Scan for the cell matching the given text and deliver its [x, y] coordinate at center. 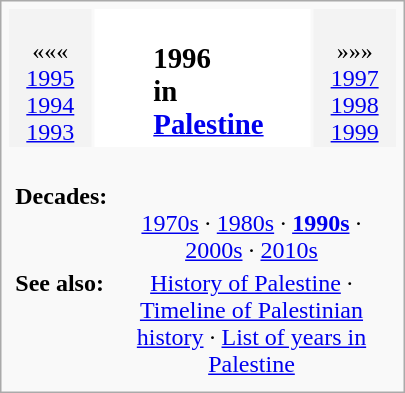
History of Palestine · Timeline of Palestinian history · List of years in Palestine [252, 324]
1970s · 1980s · 1990s · 2000s · 2010s [252, 224]
Decades: [62, 224]
»»»199719981999 [355, 78]
See also: [62, 324]
«««199519941993 [50, 78]
Decades: 1970s · 1980s · 1990s · 2000s · 2010s See also: History of Palestine · Timeline of Palestinian history · List of years in Palestine [202, 267]
